Return the (x, y) coordinate for the center point of the cell that contains the specified text.  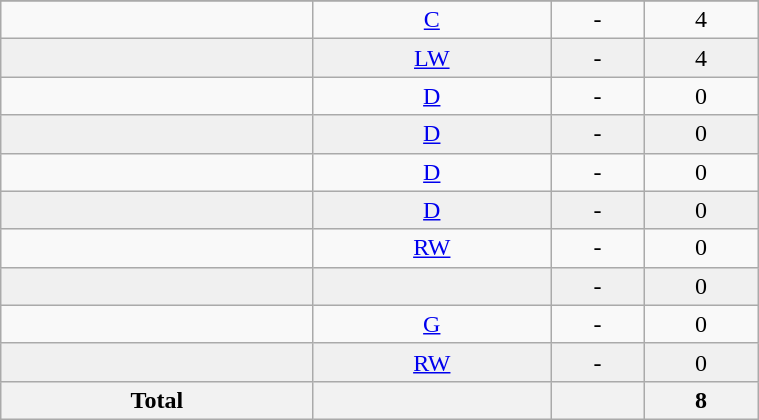
G (432, 324)
LW (432, 58)
Total (157, 400)
8 (700, 400)
C (432, 20)
